Search for the cell housing the specified text and yield its [x, y] center coordinate. 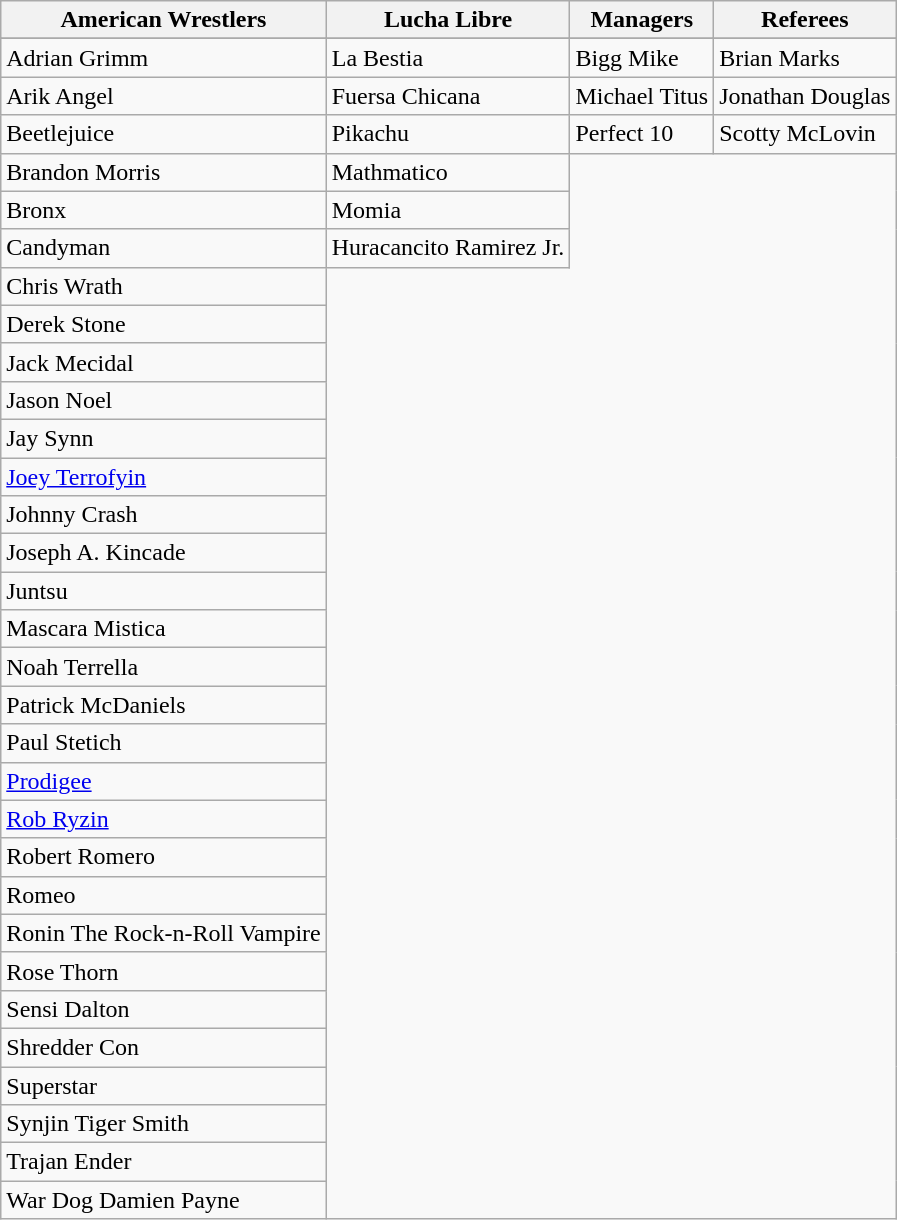
Huracancito Ramirez Jr. [448, 248]
Bronx [164, 210]
Trajan Ender [164, 1162]
Bigg Mike [642, 58]
Noah Terrella [164, 667]
Shredder Con [164, 1047]
Joseph A. Kincade [164, 553]
Brian Marks [805, 58]
Perfect 10 [642, 134]
Paul Stetich [164, 743]
Adrian Grimm [164, 58]
Ronin The Rock-n-Roll Vampire [164, 933]
Beetlejuice [164, 134]
Momia [448, 210]
Brandon Morris [164, 172]
Fuersa Chicana [448, 96]
Synjin Tiger Smith [164, 1124]
Prodigee [164, 781]
Chris Wrath [164, 286]
Jack Mecidal [164, 362]
Derek Stone [164, 324]
Referees [805, 20]
Pikachu [448, 134]
Michael Titus [642, 96]
Scotty McLovin [805, 134]
Managers [642, 20]
Rose Thorn [164, 971]
Sensi Dalton [164, 1009]
Jonathan Douglas [805, 96]
Jay Synn [164, 438]
Romeo [164, 895]
La Bestia [448, 58]
Patrick McDaniels [164, 705]
War Dog Damien Payne [164, 1200]
Arik Angel [164, 96]
Johnny Crash [164, 515]
Robert Romero [164, 857]
American Wrestlers [164, 20]
Mascara Mistica [164, 629]
Candyman [164, 248]
Rob Ryzin [164, 819]
Mathmatico [448, 172]
Joey Terrofyin [164, 477]
Jason Noel [164, 400]
Lucha Libre [448, 20]
Juntsu [164, 591]
Superstar [164, 1085]
